From the cell containing the given text, extract its center point as (x, y) coordinate. 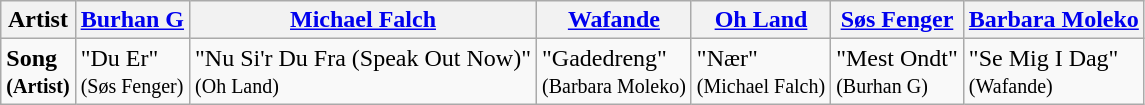
"Gadedreng"(Barbara Moleko) (614, 72)
Michael Falch (364, 20)
Song(Artist) (38, 72)
Barbara Moleko (1054, 20)
Burhan G (132, 20)
Oh Land (760, 20)
"Mest Ondt"(Burhan G) (898, 72)
"Du Er"(Søs Fenger) (132, 72)
"Nu Si'r Du Fra (Speak Out Now)"(Oh Land) (364, 72)
Søs Fenger (898, 20)
Artist (38, 20)
"Se Mig I Dag"(Wafande) (1054, 72)
Wafande (614, 20)
"Nær"(Michael Falch) (760, 72)
